Search for the cell housing the specified text and yield its (X, Y) center coordinate. 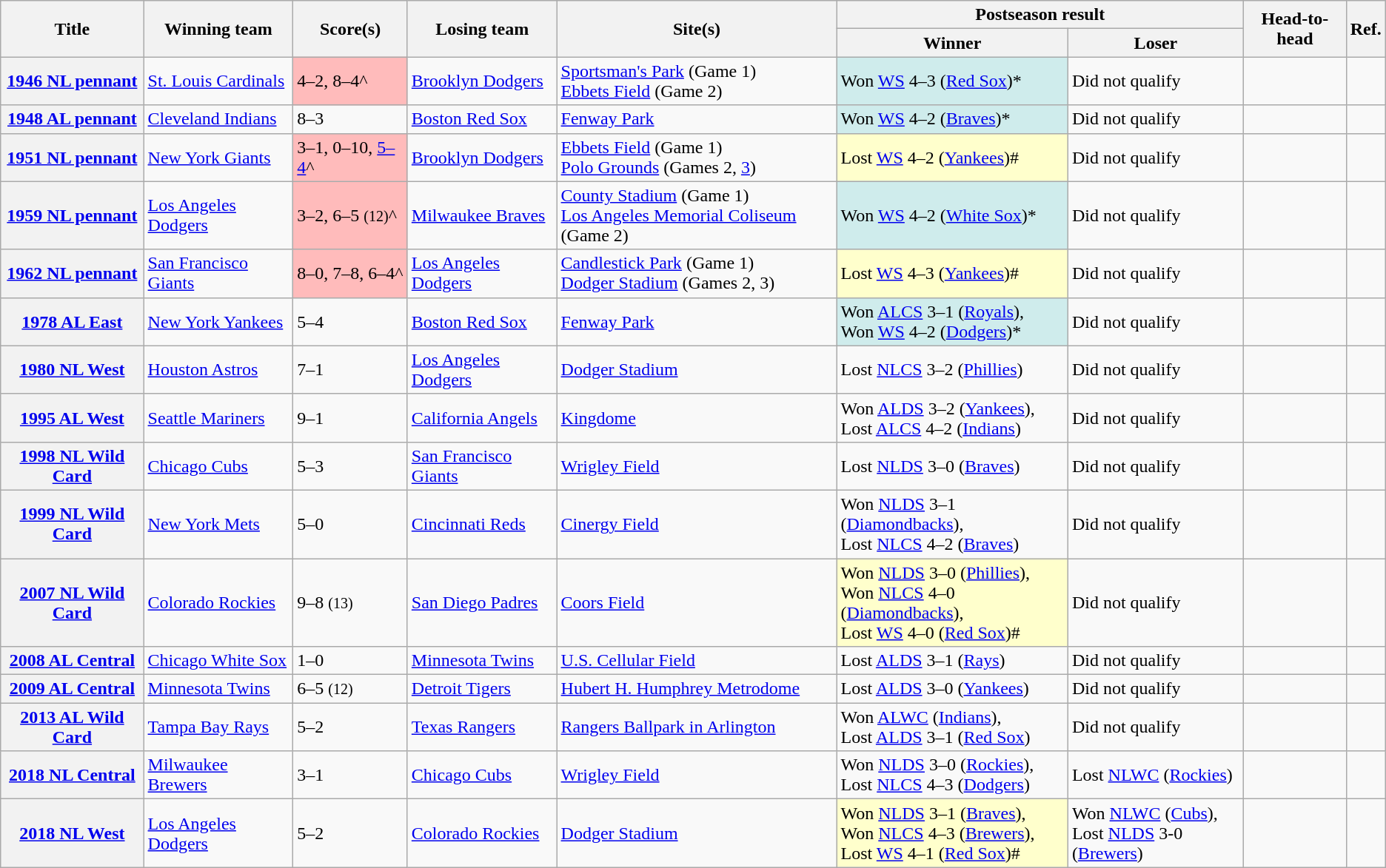
Lost WS 4–3 (Yankees)# (952, 274)
Cinergy Field (697, 524)
Won NLWC (Cubs),Lost NLDS 3-0 (Brewers) (1155, 833)
1999 NL Wild Card (73, 524)
Sportsman's Park (Game 1)Ebbets Field (Game 2) (697, 81)
Tampa Bay Rays (218, 727)
Ebbets Field (Game 1)Polo Grounds (Games 2, 3) (697, 157)
Hubert H. Humphrey Metrodome (697, 689)
New York Giants (218, 157)
Winner (952, 43)
2007 NL Wild Card (73, 602)
3–2, 6–5 (12)^ (350, 215)
Title (73, 29)
Won NLDS 3–0 (Phillies),Won NLCS 4–0 (Diamondbacks),Lost WS 4–0 (Red Sox)# (952, 602)
3–1 (350, 776)
County Stadium (Game 1)Los Angeles Memorial Coliseum (Game 2) (697, 215)
5–4 (350, 321)
Lost ALDS 3–1 (Rays) (952, 661)
1946 NL pennant (73, 81)
Cleveland Indians (218, 119)
Won NLDS 3–1 (Diamondbacks),Lost NLCS 4–2 (Braves) (952, 524)
Lost NLCS 3–2 (Phillies) (952, 370)
Won NLDS 3–0 (Rockies),Lost NLCS 4–3 (Dodgers) (952, 776)
1998 NL Wild Card (73, 466)
2013 AL Wild Card (73, 727)
1959 NL pennant (73, 215)
1951 NL pennant (73, 157)
Lost NLDS 3–0 (Braves) (952, 466)
San Diego Padres (482, 602)
9–1 (350, 417)
Kingdome (697, 417)
Coors Field (697, 602)
Candlestick Park (Game 1)Dodger Stadium (Games 2, 3) (697, 274)
Head-to-head (1296, 29)
3–1, 0–10, 5–4^ (350, 157)
Ref. (1365, 29)
5–3 (350, 466)
1978 AL East (73, 321)
Texas Rangers (482, 727)
Loser (1155, 43)
8–0, 7–8, 6–4^ (350, 274)
Detroit Tigers (482, 689)
2018 NL Central (73, 776)
Won WS 4–3 (Red Sox)* (952, 81)
Lost ALDS 3–0 (Yankees) (952, 689)
Won ALWC (Indians),Lost ALDS 3–1 (Red Sox) (952, 727)
8–3 (350, 119)
Lost WS 4–2 (Yankees)# (952, 157)
Won ALDS 3–2 (Yankees),Lost ALCS 4–2 (Indians) (952, 417)
Won NLDS 3–1 (Braves),Won NLCS 4–3 (Brewers),Lost WS 4–1 (Red Sox)# (952, 833)
Losing team (482, 29)
1962 NL pennant (73, 274)
Won WS 4–2 (White Sox)* (952, 215)
2009 AL Central (73, 689)
Lost NLWC (Rockies) (1155, 776)
Winning team (218, 29)
Chicago White Sox (218, 661)
7–1 (350, 370)
Houston Astros (218, 370)
1–0 (350, 661)
Milwaukee Braves (482, 215)
Rangers Ballpark in Arlington (697, 727)
4–2, 8–4^ (350, 81)
Won ALCS 3–1 (Royals),Won WS 4–2 (Dodgers)* (952, 321)
2018 NL West (73, 833)
New York Yankees (218, 321)
1980 NL West (73, 370)
5–0 (350, 524)
Site(s) (697, 29)
Postseason result (1040, 15)
2008 AL Central (73, 661)
Milwaukee Brewers (218, 776)
Seattle Mariners (218, 417)
California Angels (482, 417)
9–8 (13) (350, 602)
6–5 (12) (350, 689)
Cincinnati Reds (482, 524)
St. Louis Cardinals (218, 81)
1948 AL pennant (73, 119)
U.S. Cellular Field (697, 661)
Score(s) (350, 29)
New York Mets (218, 524)
Won WS 4–2 (Braves)* (952, 119)
1995 AL West (73, 417)
